Pinpoint the cell where the given text exists, returning its [X, Y] midpoint coordinate. 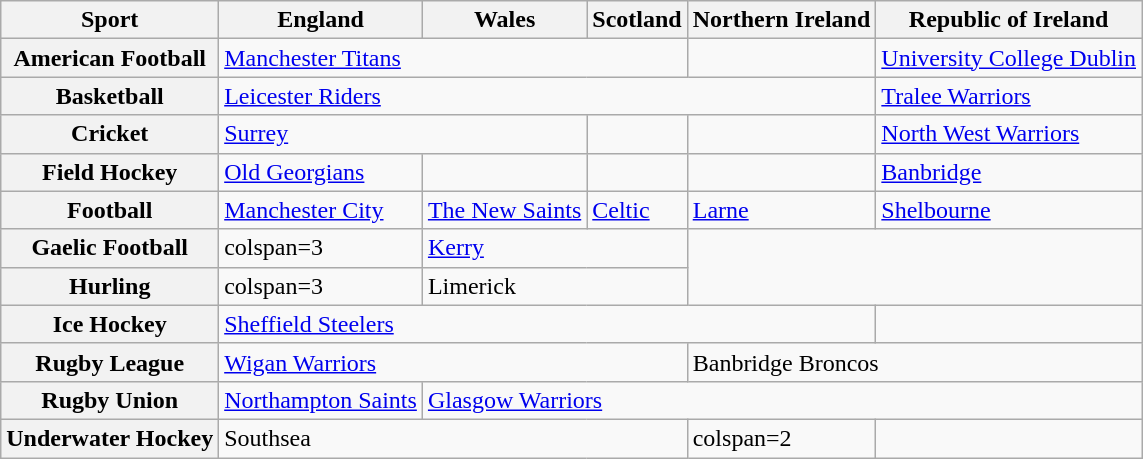
Glasgow Warriors [782, 400]
Larne [782, 210]
Wales [504, 20]
Gaelic Football [110, 248]
American Football [110, 58]
Basketball [110, 96]
Ice Hockey [110, 324]
Southsea [454, 438]
Field Hockey [110, 172]
Republic of Ireland [1009, 20]
Northampton Saints [321, 400]
Underwater Hockey [110, 438]
Banbridge Broncos [914, 362]
Manchester City [321, 210]
Scotland [637, 20]
Wigan Warriors [454, 362]
University College Dublin [1009, 58]
North West Warriors [1009, 134]
Manchester Titans [454, 58]
Cricket [110, 134]
Sheffield Steelers [548, 324]
Tralee Warriors [1009, 96]
Hurling [110, 286]
colspan=2 [782, 438]
Limerick [554, 286]
Surrey [403, 134]
Northern Ireland [782, 20]
Celtic [637, 210]
Old Georgians [321, 172]
England [321, 20]
Rugby League [110, 362]
Banbridge [1009, 172]
Sport [110, 20]
Leicester Riders [548, 96]
Football [110, 210]
The New Saints [504, 210]
Rugby Union [110, 400]
Kerry [554, 248]
Shelbourne [1009, 210]
